Identify which cell holds the provided text, then report its [X, Y] central coordinate. 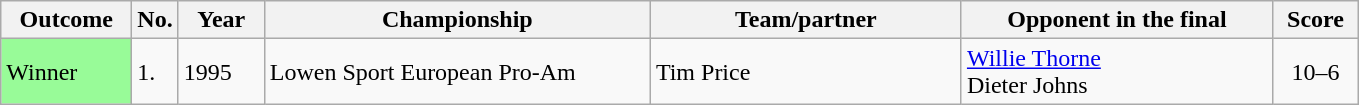
Opponent in the final [1116, 20]
Tim Price [806, 72]
Lowen Sport European Pro-Am [457, 72]
Willie Thorne Dieter Johns [1116, 72]
No. [155, 20]
Year [221, 20]
10–6 [1315, 72]
Score [1315, 20]
1. [155, 72]
Championship [457, 20]
1995 [221, 72]
Winner [66, 72]
Outcome [66, 20]
Team/partner [806, 20]
